From the cell containing the given text, extract its center point as (x, y) coordinate. 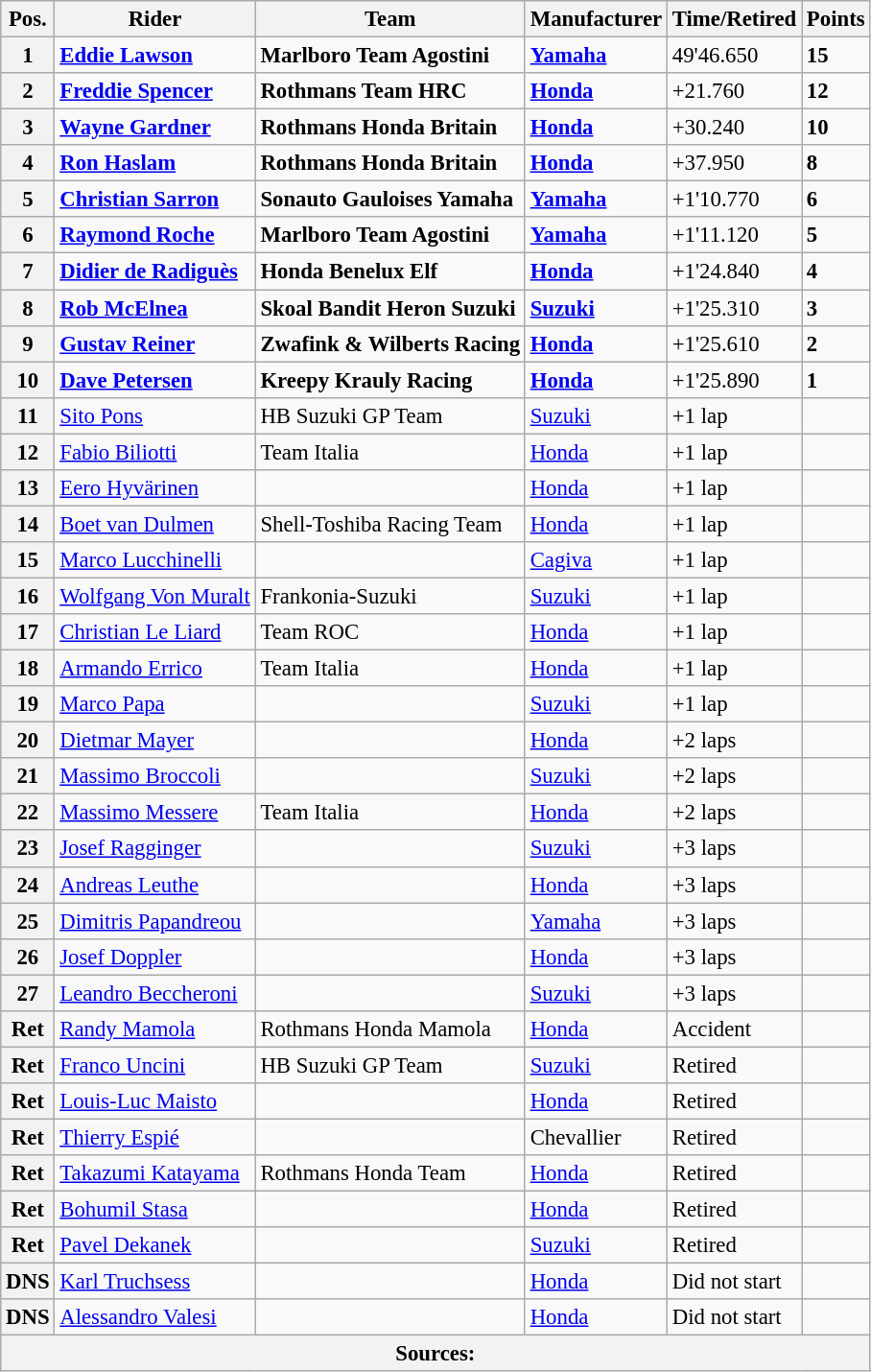
Team (389, 19)
20 (28, 741)
Takazumi Katayama (155, 1173)
Rider (155, 19)
Chevallier (596, 1137)
Marco Lucchinelli (155, 560)
Freddie Spencer (155, 91)
Manufacturer (596, 19)
+37.950 (734, 163)
Pavel Dekanek (155, 1245)
11 (28, 415)
Andreas Leuthe (155, 885)
Massimo Messere (155, 813)
Rothmans Honda Mamola (389, 1029)
7 (28, 272)
+1'25.310 (734, 308)
Fabio Biliotti (155, 452)
Eddie Lawson (155, 56)
Marco Papa (155, 704)
13 (28, 488)
+1'25.610 (734, 343)
Leandro Beccheroni (155, 993)
Zwafink & Wilberts Racing (389, 343)
Points (836, 19)
16 (28, 596)
Bohumil Stasa (155, 1210)
Didier de Radiguès (155, 272)
Rothmans Team HRC (389, 91)
+1'25.890 (734, 380)
Karl Truchsess (155, 1282)
Alessandro Valesi (155, 1317)
25 (28, 921)
Josef Ragginger (155, 849)
Skoal Bandit Heron Suzuki (389, 308)
Dimitris Papandreou (155, 921)
49'46.650 (734, 56)
18 (28, 669)
14 (28, 524)
Shell-Toshiba Racing Team (389, 524)
+1'24.840 (734, 272)
Pos. (28, 19)
+21.760 (734, 91)
Sito Pons (155, 415)
Ron Haslam (155, 163)
Armando Errico (155, 669)
Wolfgang Von Muralt (155, 596)
Sonauto Gauloises Yamaha (389, 200)
Frankonia-Suzuki (389, 596)
Honda Benelux Elf (389, 272)
Rothmans Honda Team (389, 1173)
Time/Retired (734, 19)
+1'10.770 (734, 200)
Josef Doppler (155, 957)
Wayne Gardner (155, 128)
Rob McElnea (155, 308)
26 (28, 957)
23 (28, 849)
Christian Sarron (155, 200)
Accident (734, 1029)
Dietmar Mayer (155, 741)
Massimo Broccoli (155, 776)
27 (28, 993)
Team ROC (389, 632)
21 (28, 776)
+30.240 (734, 128)
Gustav Reiner (155, 343)
Dave Petersen (155, 380)
19 (28, 704)
Kreepy Krauly Racing (389, 380)
Franco Uncini (155, 1065)
24 (28, 885)
Boet van Dulmen (155, 524)
17 (28, 632)
9 (28, 343)
Louis-Luc Maisto (155, 1101)
Sources: (435, 1354)
Eero Hyvärinen (155, 488)
Raymond Roche (155, 235)
Cagiva (596, 560)
Thierry Espié (155, 1137)
+1'11.120 (734, 235)
Christian Le Liard (155, 632)
22 (28, 813)
Randy Mamola (155, 1029)
